Scan for the cell matching the given text and deliver its (X, Y) coordinate at center. 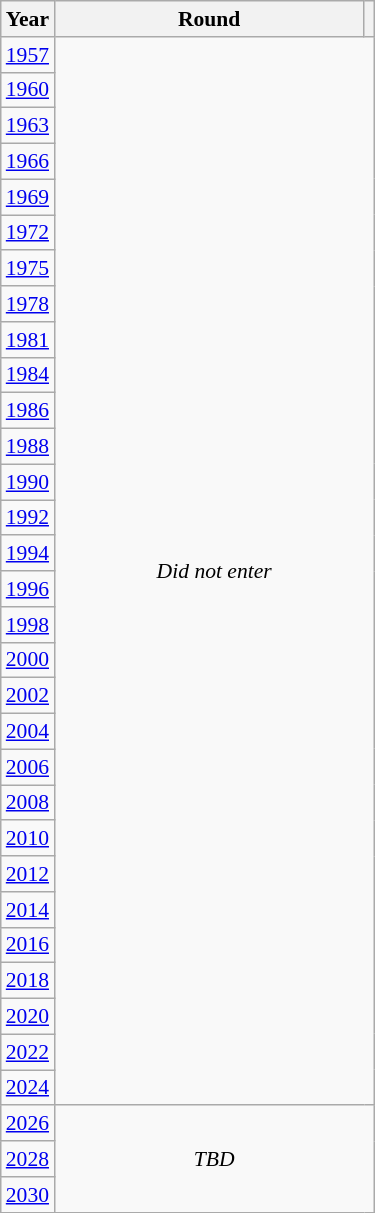
Did not enter (214, 572)
2022 (28, 1052)
2016 (28, 945)
1975 (28, 269)
2014 (28, 910)
1998 (28, 625)
2030 (28, 1195)
1960 (28, 90)
1963 (28, 126)
1994 (28, 554)
Year (28, 19)
1957 (28, 55)
1978 (28, 304)
1969 (28, 197)
Round (209, 19)
2012 (28, 874)
2008 (28, 803)
1972 (28, 233)
1981 (28, 340)
2010 (28, 839)
2002 (28, 696)
1990 (28, 482)
1984 (28, 375)
2018 (28, 981)
2024 (28, 1088)
2028 (28, 1159)
2026 (28, 1124)
2000 (28, 660)
1992 (28, 518)
1966 (28, 162)
1996 (28, 589)
1986 (28, 411)
2020 (28, 1017)
2006 (28, 767)
TBD (214, 1160)
2004 (28, 732)
1988 (28, 447)
